Detect which cell encompasses the target text, then output its [X, Y] center coordinate. 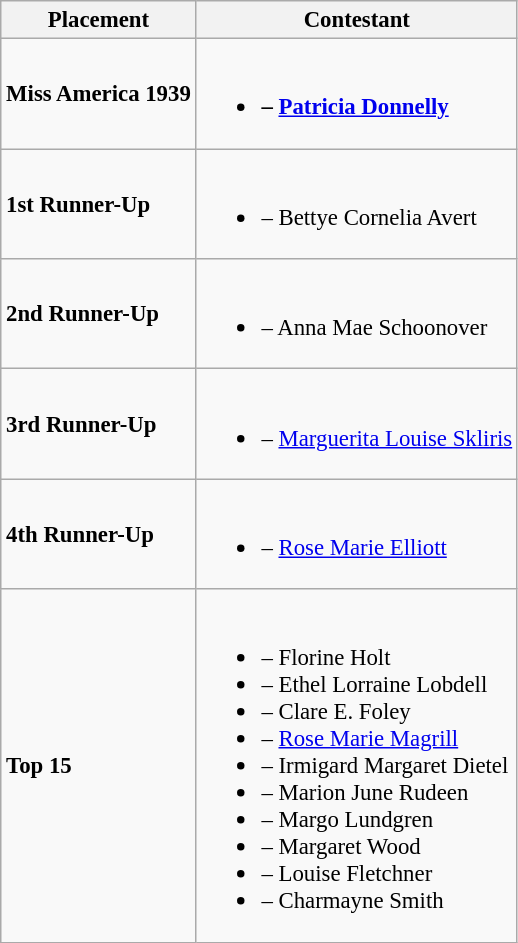
– Bettye Cornelia Avert [356, 204]
4th Runner-Up [98, 534]
Contestant [356, 20]
1st Runner-Up [98, 204]
Miss America 1939 [98, 94]
– Marguerita Louise Skliris [356, 424]
Placement [98, 20]
– Rose Marie Elliott [356, 534]
– Patricia Donnelly [356, 94]
– Anna Mae Schoonover [356, 314]
3rd Runner-Up [98, 424]
2nd Runner-Up [98, 314]
Top 15 [98, 766]
